Extract the [x, y] coordinate from the center of the cell holding the provided text.  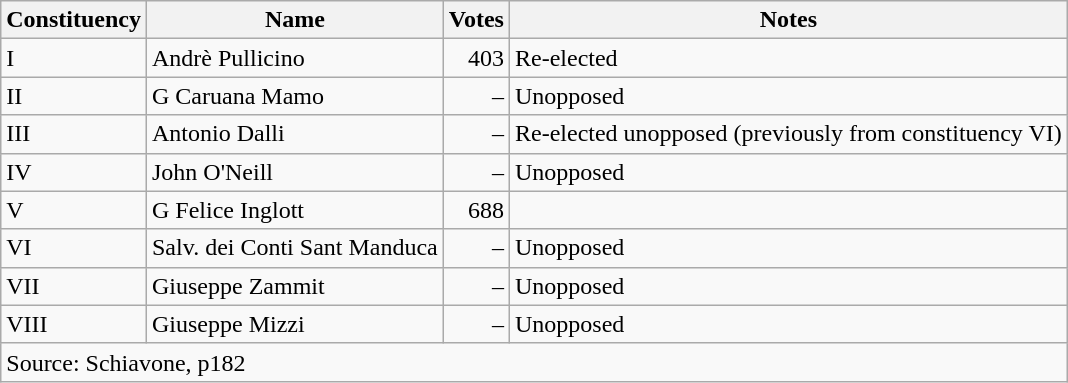
G Felice Inglott [294, 210]
Salv. dei Conti Sant Manduca [294, 248]
Source: Schiavone, p182 [534, 362]
V [74, 210]
II [74, 96]
Re-elected unopposed (previously from constituency VI) [788, 134]
VI [74, 248]
G Caruana Mamo [294, 96]
403 [476, 58]
VIII [74, 324]
Antonio Dalli [294, 134]
VII [74, 286]
III [74, 134]
Votes [476, 20]
John O'Neill [294, 172]
Constituency [74, 20]
IV [74, 172]
Giuseppe Zammit [294, 286]
Andrè Pullicino [294, 58]
Re-elected [788, 58]
I [74, 58]
Name [294, 20]
Giuseppe Mizzi [294, 324]
688 [476, 210]
Notes [788, 20]
